Output the [x, y] coordinate of the center of the cell containing the given text.  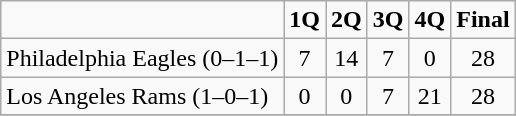
Philadelphia Eagles (0–1–1) [142, 58]
2Q [347, 20]
21 [430, 96]
14 [347, 58]
1Q [305, 20]
Final [483, 20]
Los Angeles Rams (1–0–1) [142, 96]
3Q [388, 20]
4Q [430, 20]
